Pinpoint the cell where the given text exists, returning its (x, y) midpoint coordinate. 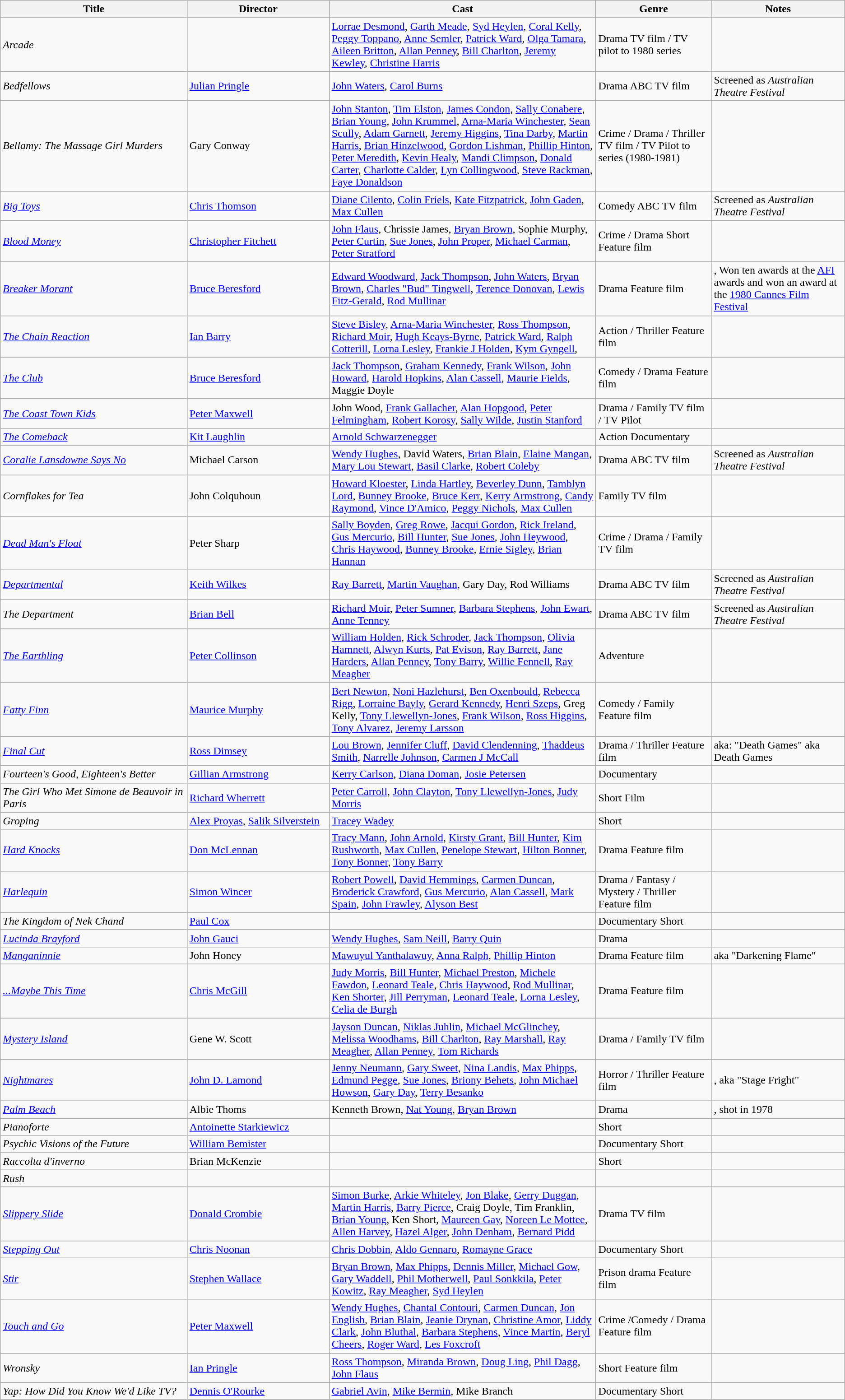
Richard Wherrett (258, 797)
Crime /Comedy / Drama Feature film (654, 1326)
Mystery Island (94, 1038)
Paul Cox (258, 921)
aka "Darkening Flame" (778, 955)
Prison drama Feature film (654, 1279)
Drama / Family TV film (654, 1038)
Drama TV film (654, 1214)
Slippery Slide (94, 1214)
Harlequin (94, 892)
Short Film (654, 797)
Tracey Wadey (462, 821)
Richard Moir, Peter Sumner, Barbara Stephens, John Ewart, Anne Tenney (462, 614)
Jayson Duncan, Niklas Juhlin, Michael McGlinchey, Melissa Woodhams, Bill Charlton, Ray Marshall, Ray Meagher, Allan Penney, Tom Richards (462, 1038)
Lucinda Brayford (94, 938)
Gillian Armstrong (258, 774)
Kit Laughlin (258, 437)
William Bemister (258, 1144)
Director (258, 9)
The Club (94, 378)
Wronsky (94, 1368)
Simon Wincer (258, 892)
Brian McKenzie (258, 1161)
Big Toys (94, 206)
Chris Thomson (258, 206)
The Department (94, 614)
Bedfellows (94, 86)
Bellamy: The Massage Girl Murders (94, 146)
John Flaus, Chrissie James, Bryan Brown, Sophie Murphy, Peter Curtin, Sue Jones, John Proper, Michael Carman, Peter Stratford (462, 241)
Hard Knocks (94, 850)
Title (94, 9)
Fatty Finn (94, 710)
Diane Cilento, Colin Friels, Kate Fitzpatrick, John Gaden, Max Cullen (462, 206)
Stepping Out (94, 1249)
John Waters, Carol Burns (462, 86)
Psychic Visions of the Future (94, 1144)
Ross Dimsey (258, 751)
Family TV film (654, 496)
Robert Powell, David Hemmings, Carmen Duncan, Broderick Crawford, Gus Mercurio, Alan Cassell, Mark Spain, John Frawley, Alyson Best (462, 892)
Cornflakes for Tea (94, 496)
Peter Carroll, John Clayton, Tony Llewellyn-Jones, Judy Morris (462, 797)
Nightmares (94, 1080)
Drama / Family TV film / TV Pilot (654, 414)
Pianoforte (94, 1127)
Dead Man's Float (94, 544)
Rush (94, 1178)
Genre (654, 9)
Mawuyul Yanthalawuy, Anna Ralph, Phillip Hinton (462, 955)
Raccolta d'inverno (94, 1161)
Yap: How Did You Know We'd Like TV? (94, 1391)
Christopher Fitchett (258, 241)
Jack Thompson, Graham Kennedy, Frank Wilson, John Howard, Harold Hopkins, Alan Cassell, Maurie Fields, Maggie Doyle (462, 378)
Gary Conway (258, 146)
The Girl Who Met Simone de Beauvoir in Paris (94, 797)
Wendy Hughes, David Waters, Brian Blain, Elaine Mangan, Mary Lou Stewart, Basil Clarke, Robert Coleby (462, 460)
The Comeback (94, 437)
aka: "Death Games" aka Death Games (778, 751)
Cast (462, 9)
Crime / Drama / Thriller TV film / TV Pilot to series (1980-1981) (654, 146)
Crime / Drama / Family TV film (654, 544)
Action Documentary (654, 437)
Action / Thriller Feature film (654, 336)
John Gauci (258, 938)
Maurice Murphy (258, 710)
Michael Carson (258, 460)
Short Feature film (654, 1368)
, Won ten awards at the AFI awards and won an award at the 1980 Cannes Film Festival (778, 289)
The Kingdom of Nek Chand (94, 921)
The Coast Town Kids (94, 414)
Chris McGill (258, 991)
, aka "Stage Fright" (778, 1080)
Crime / Drama Short Feature film (654, 241)
Antoinette Starkiewicz (258, 1127)
Drama / Thriller Feature film (654, 751)
Stephen Wallace (258, 1279)
Ian Pringle (258, 1368)
Comedy / Family Feature film (654, 710)
Horror / Thriller Feature film (654, 1080)
Edward Woodward, Jack Thompson, John Waters, Bryan Brown, Charles "Bud" Tingwell, Terence Donovan, Lewis Fitz-Gerald, Rod Mullinar (462, 289)
Departmental (94, 585)
Bryan Brown, Max Phipps, Dennis Miller, Michael Gow, Gary Waddell, Phil Motherwell, Paul Sonkkila, Peter Kowitz, Ray Meagher, Syd Heylen (462, 1279)
Wendy Hughes, Sam Neill, Barry Quin (462, 938)
John Colquhoun (258, 496)
Manganinnie (94, 955)
Julian Pringle (258, 86)
Breaker Morant (94, 289)
Coralie Lansdowne Says No (94, 460)
Dennis O'Rourke (258, 1391)
Touch and Go (94, 1326)
Kenneth Brown, Nat Young, Bryan Brown (462, 1110)
John Honey (258, 955)
Alex Proyas, Salik Silverstein (258, 821)
Peter Sharp (258, 544)
Peter Collinson (258, 656)
Notes (778, 9)
Kerry Carlson, Diana Doman, Josie Petersen (462, 774)
Comedy ABC TV film (654, 206)
The Earthling (94, 656)
Tracy Mann, John Arnold, Kirsty Grant, Bill Hunter, Kim Rushworth, Max Cullen, Penelope Stewart, Hilton Bonner, Tony Bonner, Tony Barry (462, 850)
Blood Money (94, 241)
Jenny Neumann, Gary Sweet, Nina Landis, Max Phipps, Edmund Pegge, Sue Jones, Briony Behets, John Michael Howson, Gary Day, Terry Besanko (462, 1080)
John Wood, Frank Gallacher, Alan Hopgood, Peter Felmingham, Robert Korosy, Sally Wilde, Justin Stanford (462, 414)
, shot in 1978 (778, 1110)
Fourteen's Good, Eighteen's Better (94, 774)
Chris Noonan (258, 1249)
Albie Thoms (258, 1110)
Ian Barry (258, 336)
Ross Thompson, Miranda Brown, Doug Ling, Phil Dagg, John Flaus (462, 1368)
Brian Bell (258, 614)
Adventure (654, 656)
The Chain Reaction (94, 336)
Comedy / Drama Feature film (654, 378)
Chris Dobbin, Aldo Gennaro, Romayne Grace (462, 1249)
John D. Lamond (258, 1080)
Final Cut (94, 751)
Drama / Fantasy / Mystery / Thriller Feature film (654, 892)
Drama TV film / TV pilot to 1980 series (654, 44)
Groping (94, 821)
Donald Crombie (258, 1214)
Stir (94, 1279)
Documentary (654, 774)
Lou Brown, Jennifer Cluff, David Clendenning, Thaddeus Smith, Narrelle Johnson, Carmen J McCall (462, 751)
Arcade (94, 44)
Gabriel Avin, Mike Bermin, Mike Branch (462, 1391)
Gene W. Scott (258, 1038)
...Maybe This Time (94, 991)
Palm Beach (94, 1110)
Ray Barrett, Martin Vaughan, Gary Day, Rod Williams (462, 585)
Arnold Schwarzenegger (462, 437)
Keith Wilkes (258, 585)
Don McLennan (258, 850)
